Determine the (x, y) coordinate at the center of the cell enclosing the given text.  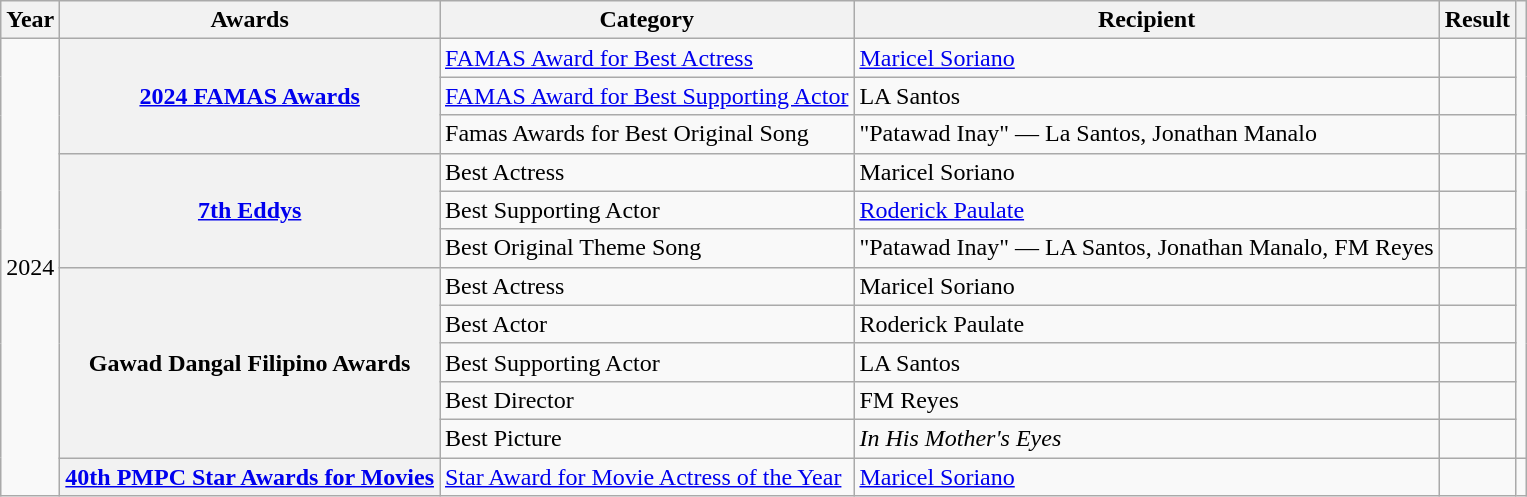
Best Original Theme Song (647, 248)
Gawad Dangal Filipino Awards (250, 362)
Best Picture (647, 438)
Result (1477, 20)
Best Actor (647, 324)
Best Director (647, 400)
In His Mother's Eyes (1146, 438)
Star Award for Movie Actress of the Year (647, 477)
"Patawad Inay" — LA Santos, Jonathan Manalo, FM Reyes (1146, 248)
Recipient (1146, 20)
40th PMPC Star Awards for Movies (250, 477)
Famas Awards for Best Original Song (647, 134)
7th Eddys (250, 210)
2024 FAMAS Awards (250, 96)
"Patawad Inay" — La Santos, Jonathan Manalo (1146, 134)
Awards (250, 20)
FAMAS Award for Best Supporting Actor (647, 96)
Category (647, 20)
FAMAS Award for Best Actress (647, 58)
Year (30, 20)
FM Reyes (1146, 400)
2024 (30, 268)
